Detect which cell encompasses the target text, then output its (X, Y) center coordinate. 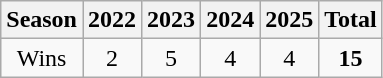
2022 (112, 20)
Season (42, 20)
2023 (172, 20)
2 (112, 58)
5 (172, 58)
Wins (42, 58)
Total (351, 20)
15 (351, 58)
2025 (290, 20)
2024 (230, 20)
